Pinpoint the cell where the given text exists, returning its (X, Y) midpoint coordinate. 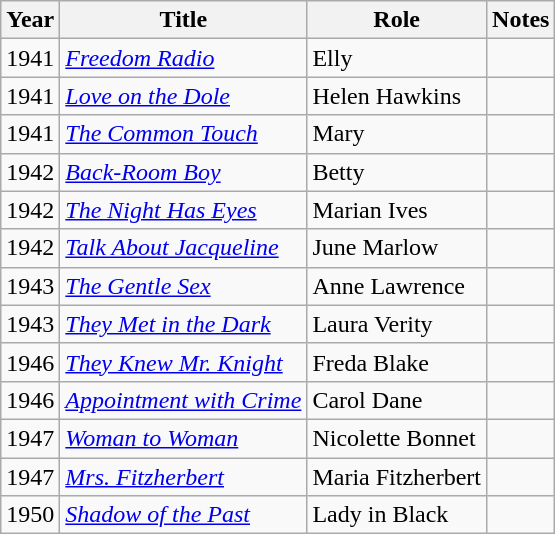
They Met in the Dark (184, 324)
Freda Blake (397, 362)
Mrs. Fitzherbert (184, 477)
Laura Verity (397, 324)
Maria Fitzherbert (397, 477)
Shadow of the Past (184, 515)
Carol Dane (397, 400)
Love on the Dole (184, 96)
Betty (397, 172)
The Common Touch (184, 134)
The Gentle Sex (184, 286)
Mary (397, 134)
Lady in Black (397, 515)
Notes (521, 20)
June Marlow (397, 248)
Elly (397, 58)
Helen Hawkins (397, 96)
Talk About Jacqueline (184, 248)
Back-Room Boy (184, 172)
Title (184, 20)
Freedom Radio (184, 58)
They Knew Mr. Knight (184, 362)
1950 (30, 515)
Nicolette Bonnet (397, 438)
Year (30, 20)
The Night Has Eyes (184, 210)
Anne Lawrence (397, 286)
Appointment with Crime (184, 400)
Role (397, 20)
Woman to Woman (184, 438)
Marian Ives (397, 210)
